Provide the [X, Y] coordinate of the cell's center where the given text is located.  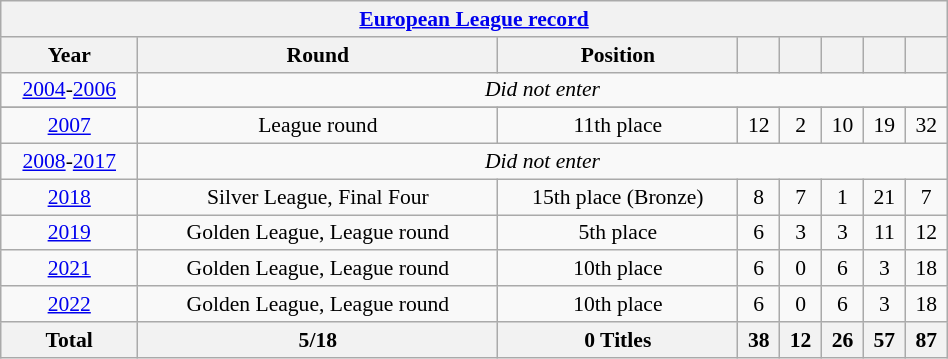
2019 [70, 233]
2022 [70, 304]
26 [843, 340]
19 [884, 126]
38 [759, 340]
2004-2006 [70, 90]
Position [618, 55]
Year [70, 55]
5th place [618, 233]
15th place (Bronze) [618, 197]
2018 [70, 197]
57 [884, 340]
European League record [474, 19]
Silver League, Final Four [318, 197]
11th place [618, 126]
11 [884, 233]
2007 [70, 126]
32 [926, 126]
0 Titles [618, 340]
2021 [70, 269]
8 [759, 197]
10 [843, 126]
Total [70, 340]
1 [843, 197]
87 [926, 340]
21 [884, 197]
2 [801, 126]
League round [318, 126]
Round [318, 55]
5/18 [318, 340]
2008-2017 [70, 162]
